Return the (X, Y) coordinate for the center point of the cell that contains the specified text.  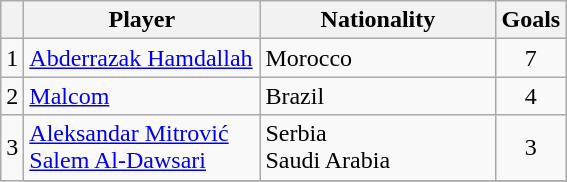
Goals (531, 20)
Serbia Saudi Arabia (378, 148)
4 (531, 96)
Brazil (378, 96)
Player (142, 20)
Abderrazak Hamdallah (142, 58)
Malcom (142, 96)
1 (12, 58)
2 (12, 96)
Aleksandar MitrovićSalem Al-Dawsari (142, 148)
Morocco (378, 58)
7 (531, 58)
Nationality (378, 20)
